Determine the (x, y) coordinate at the center of the cell enclosing the given text.  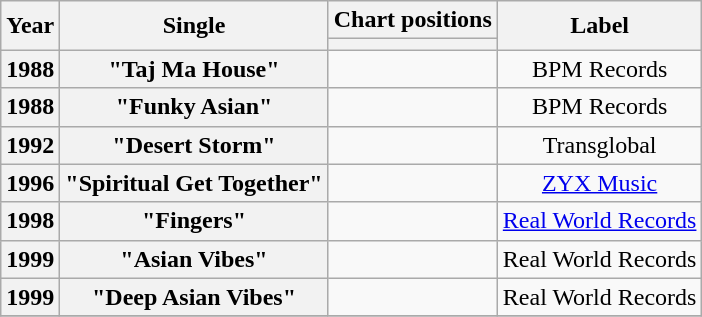
ZYX Music (600, 183)
"Funky Asian" (194, 107)
"Deep Asian Vibes" (194, 297)
"Desert Storm" (194, 145)
1996 (30, 183)
1992 (30, 145)
Year (30, 26)
Label (600, 26)
1998 (30, 221)
"Spiritual Get Together" (194, 183)
Single (194, 26)
"Fingers" (194, 221)
Transglobal (600, 145)
"Asian Vibes" (194, 259)
Chart positions (412, 20)
"Taj Ma House" (194, 69)
